Determine the [x, y] coordinate at the center of the cell enclosing the given text.  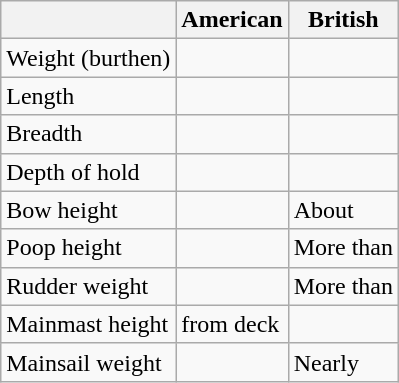
Mainmast height [88, 324]
Length [88, 96]
Nearly [343, 362]
American [232, 20]
Depth of hold [88, 172]
Rudder weight [88, 286]
Mainsail weight [88, 362]
British [343, 20]
Breadth [88, 134]
About [343, 210]
Bow height [88, 210]
Weight (burthen) [88, 58]
Poop height [88, 248]
from deck [232, 324]
